Pinpoint the cell where the given text exists, returning its (X, Y) midpoint coordinate. 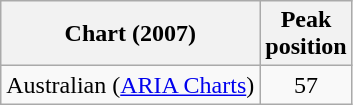
Chart (2007) (130, 34)
Australian (ARIA Charts) (130, 85)
57 (306, 85)
Peakposition (306, 34)
